Provide the [x, y] coordinate of the cell's center where the given text is located.  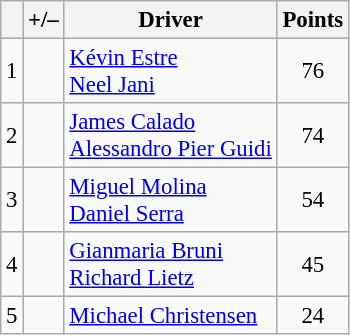
Miguel Molina Daniel Serra [170, 200]
Michael Christensen [170, 316]
Gianmaria Bruni Richard Lietz [170, 264]
Driver [170, 20]
45 [312, 264]
5 [12, 316]
+/– [44, 20]
24 [312, 316]
4 [12, 264]
2 [12, 136]
1 [12, 72]
74 [312, 136]
76 [312, 72]
Kévin Estre Neel Jani [170, 72]
54 [312, 200]
3 [12, 200]
Points [312, 20]
James Calado Alessandro Pier Guidi [170, 136]
